Identify which cell holds the provided text, then report its [x, y] central coordinate. 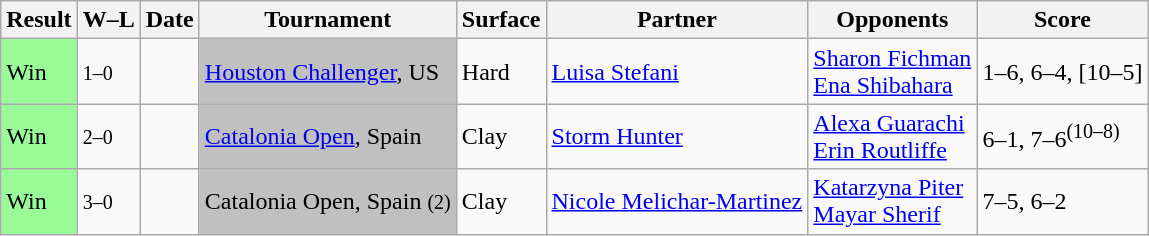
Katarzyna Piter Mayar Sherif [892, 202]
3–0 [108, 202]
Luisa Stefani [677, 72]
1–0 [108, 72]
Tournament [328, 20]
Score [1062, 20]
W–L [108, 20]
Alexa Guarachi Erin Routliffe [892, 136]
Surface [501, 20]
Result [39, 20]
Storm Hunter [677, 136]
7–5, 6–2 [1062, 202]
6–1, 7–6(10–8) [1062, 136]
Nicole Melichar-Martinez [677, 202]
1–6, 6–4, [10–5] [1062, 72]
Catalonia Open, Spain [328, 136]
2–0 [108, 136]
Catalonia Open, Spain (2) [328, 202]
Opponents [892, 20]
Partner [677, 20]
Houston Challenger, US [328, 72]
Date [170, 20]
Hard [501, 72]
Sharon Fichman Ena Shibahara [892, 72]
